Find where the given text appears and provide that cell's center as [x, y] coordinate. 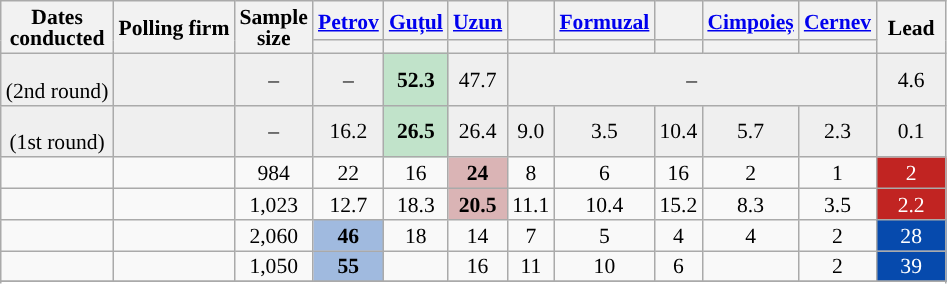
7 [530, 236]
11 [530, 266]
Uzun [478, 20]
11.1 [530, 204]
9.0 [530, 131]
55 [348, 266]
10 [604, 266]
1,050 [273, 266]
Formuzal [604, 20]
15.2 [678, 204]
2.3 [838, 131]
Datesconducted [58, 27]
1 [838, 174]
28 [911, 236]
Lead [911, 27]
(1st round) [58, 131]
5 [604, 236]
20.5 [478, 204]
26.5 [416, 131]
4.6 [911, 79]
47.7 [478, 79]
5.7 [750, 131]
Polling firm [174, 27]
39 [911, 266]
8 [530, 174]
Guțul [416, 20]
8.3 [750, 204]
22 [348, 174]
1,023 [273, 204]
(2nd round) [58, 79]
Cernev [838, 20]
18.3 [416, 204]
Samplesize [273, 27]
0.1 [911, 131]
2.2 [911, 204]
984 [273, 174]
24 [478, 174]
18 [416, 236]
2,060 [273, 236]
12.7 [348, 204]
46 [348, 236]
Cimpoieș [750, 20]
16.2 [348, 131]
52.3 [416, 79]
26.4 [478, 131]
14 [478, 236]
Petrov [348, 20]
